Find where the given text appears and provide that cell's center as (x, y) coordinate. 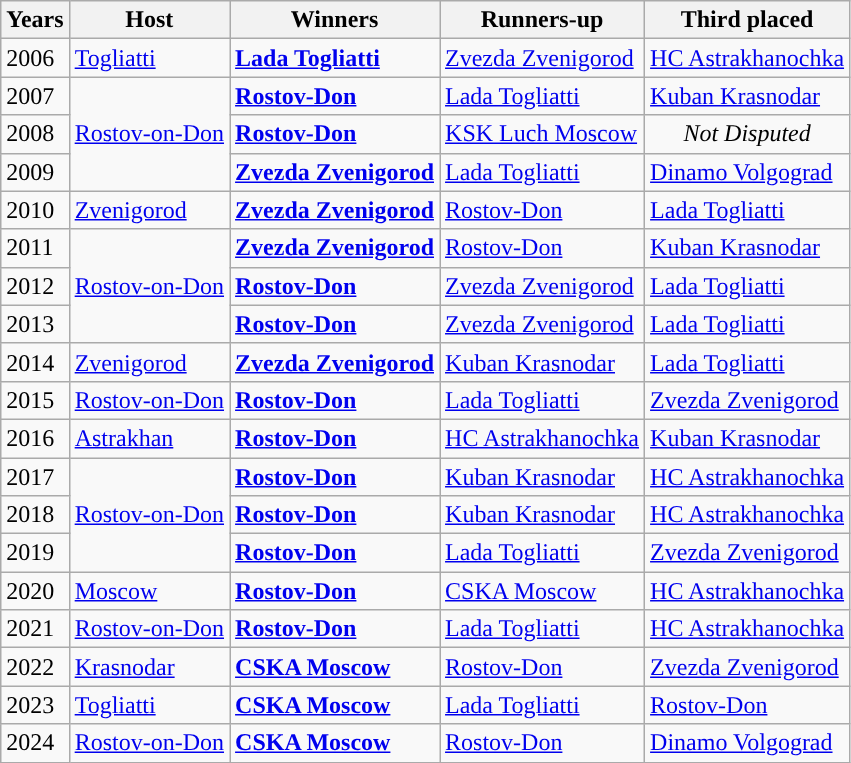
2022 (35, 667)
Host (149, 20)
Astrakhan (149, 438)
KSK Luch Moscow (542, 134)
2019 (35, 553)
Years (35, 20)
2021 (35, 629)
Not Disputed (748, 134)
Krasnodar (149, 667)
Winners (335, 20)
2020 (35, 591)
2008 (35, 134)
2023 (35, 705)
2011 (35, 248)
2017 (35, 477)
2009 (35, 172)
2006 (35, 58)
Moscow (149, 591)
Third placed (748, 20)
2024 (35, 743)
2016 (35, 438)
2018 (35, 515)
2013 (35, 324)
2015 (35, 400)
2007 (35, 96)
2012 (35, 286)
2010 (35, 210)
Runners-up (542, 20)
2014 (35, 362)
